Determine the [X, Y] coordinate at the center of the cell enclosing the given text.  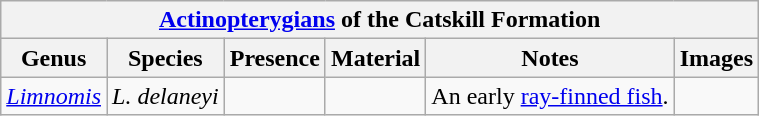
Genus [54, 58]
Notes [550, 58]
Presence [274, 58]
Images [716, 58]
An early ray-finned fish. [550, 96]
L. delaneyi [165, 96]
Species [165, 58]
Material [375, 58]
Actinopterygians of the Catskill Formation [380, 20]
Limnomis [54, 96]
